Capture the cell that displays the provided text and extract its [x, y] central coordinate. 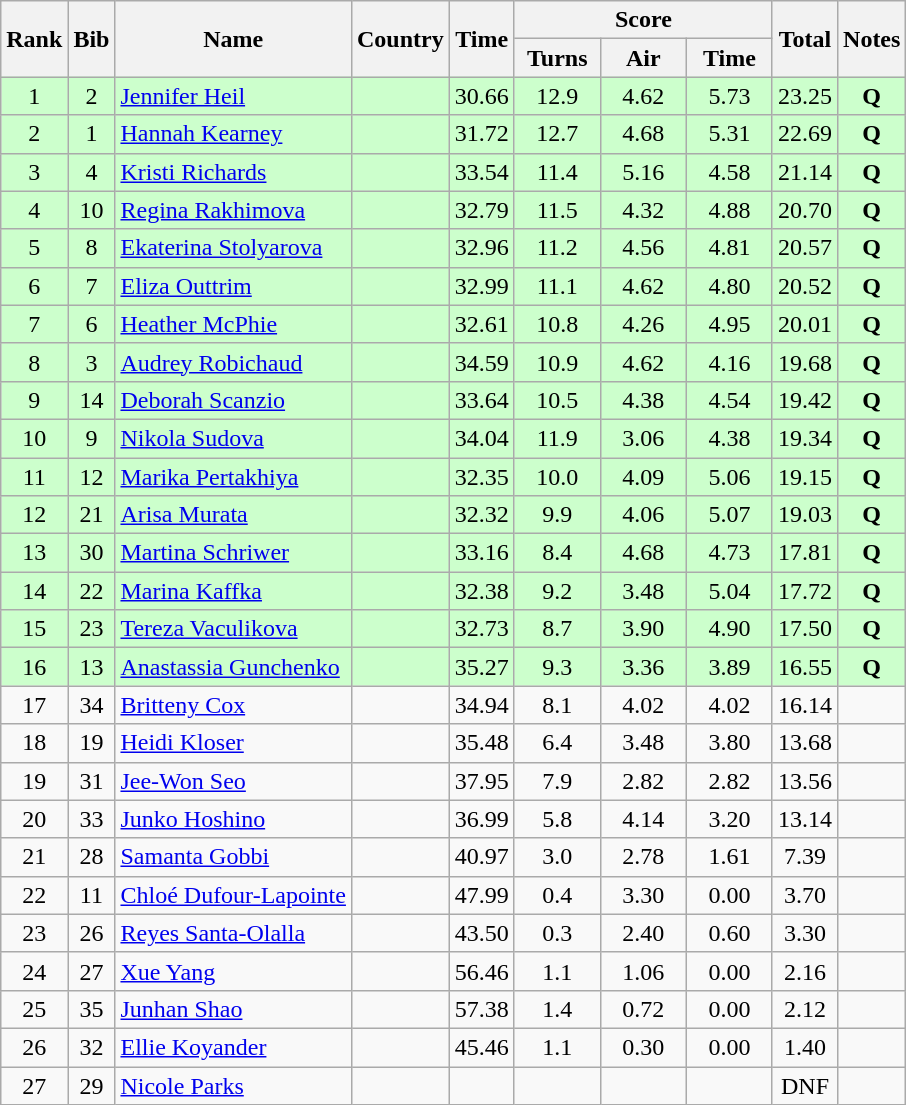
5.04 [729, 591]
0.60 [729, 933]
9.9 [557, 515]
3.36 [643, 667]
3.20 [729, 819]
31.72 [482, 134]
9.3 [557, 667]
2.40 [643, 933]
32.32 [482, 515]
7.39 [804, 857]
3.06 [643, 438]
11.9 [557, 438]
4.95 [729, 324]
34.04 [482, 438]
10.0 [557, 477]
19.42 [804, 400]
32.35 [482, 477]
Anastassia Gunchenko [234, 667]
Total [804, 39]
Eliza Outtrim [234, 286]
Arisa Murata [234, 515]
13.14 [804, 819]
32.73 [482, 629]
47.99 [482, 895]
4.73 [729, 553]
11.4 [557, 172]
32 [92, 1047]
24 [34, 971]
Nicole Parks [234, 1085]
Name [234, 39]
Nikola Sudova [234, 438]
4.26 [643, 324]
20.52 [804, 286]
Deborah Scanzio [234, 400]
Turns [557, 58]
Kristi Richards [234, 172]
12.7 [557, 134]
17.81 [804, 553]
Heidi Kloser [234, 743]
19.03 [804, 515]
Audrey Robichaud [234, 362]
33.54 [482, 172]
1.4 [557, 1009]
11.1 [557, 286]
Notes [872, 39]
4.81 [729, 248]
5.31 [729, 134]
Ekaterina Stolyarova [234, 248]
19.68 [804, 362]
9.2 [557, 591]
35 [92, 1009]
40.97 [482, 857]
30 [92, 553]
21.14 [804, 172]
28 [92, 857]
5 [34, 248]
4.14 [643, 819]
Marina Kaffka [234, 591]
Martina Schriwer [234, 553]
20.01 [804, 324]
31 [92, 781]
Ellie Koyander [234, 1047]
20.57 [804, 248]
4.90 [729, 629]
Marika Pertakhiya [234, 477]
34.94 [482, 705]
10.9 [557, 362]
Country [400, 39]
0.30 [643, 1047]
20 [34, 819]
22.69 [804, 134]
4.09 [643, 477]
Junko Hoshino [234, 819]
4.56 [643, 248]
0.72 [643, 1009]
4.16 [729, 362]
11.2 [557, 248]
36.99 [482, 819]
35.27 [482, 667]
12.9 [557, 96]
11.5 [557, 210]
32.38 [482, 591]
4.32 [643, 210]
4.06 [643, 515]
Hannah Kearney [234, 134]
19.34 [804, 438]
17 [34, 705]
0.4 [557, 895]
Regina Rakhimova [234, 210]
32.99 [482, 286]
1.40 [804, 1047]
Chloé Dufour-Lapointe [234, 895]
7.9 [557, 781]
16.14 [804, 705]
3.90 [643, 629]
DNF [804, 1085]
1.61 [729, 857]
37.95 [482, 781]
3.70 [804, 895]
Britteny Cox [234, 705]
32.96 [482, 248]
3.80 [729, 743]
4.58 [729, 172]
2.12 [804, 1009]
33.64 [482, 400]
Score [643, 20]
8.1 [557, 705]
20.70 [804, 210]
0.3 [557, 933]
8.4 [557, 553]
30.66 [482, 96]
56.46 [482, 971]
Air [643, 58]
13.68 [804, 743]
5.73 [729, 96]
32.79 [482, 210]
25 [34, 1009]
43.50 [482, 933]
34.59 [482, 362]
Bib [92, 39]
23.25 [804, 96]
Jee-Won Seo [234, 781]
19.15 [804, 477]
4.80 [729, 286]
Jennifer Heil [234, 96]
13.56 [804, 781]
10.5 [557, 400]
5.8 [557, 819]
15 [34, 629]
8.7 [557, 629]
32.61 [482, 324]
Rank [34, 39]
17.72 [804, 591]
4.54 [729, 400]
33.16 [482, 553]
Samanta Gobbi [234, 857]
3.0 [557, 857]
57.38 [482, 1009]
5.06 [729, 477]
17.50 [804, 629]
Tereza Vaculikova [234, 629]
4.88 [729, 210]
34 [92, 705]
Xue Yang [234, 971]
Junhan Shao [234, 1009]
16.55 [804, 667]
Reyes Santa-Olalla [234, 933]
10.8 [557, 324]
16 [34, 667]
33 [92, 819]
29 [92, 1085]
1.06 [643, 971]
45.46 [482, 1047]
6.4 [557, 743]
3.89 [729, 667]
5.16 [643, 172]
18 [34, 743]
5.07 [729, 515]
Heather McPhie [234, 324]
2.78 [643, 857]
35.48 [482, 743]
2.16 [804, 971]
